Return the (x, y) coordinate for the center point of the cell that contains the specified text.  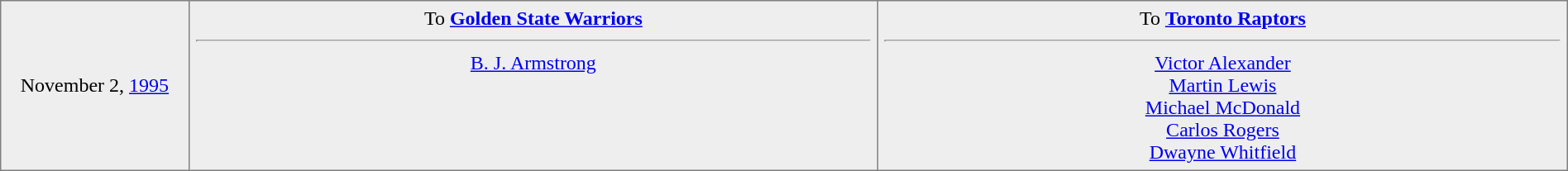
To Golden State WarriorsB. J. Armstrong (533, 86)
November 2, 1995 (94, 86)
To Toronto RaptorsVictor AlexanderMartin LewisMichael McDonaldCarlos RogersDwayne Whitfield (1223, 86)
